Capture the cell that displays the provided text and extract its [X, Y] central coordinate. 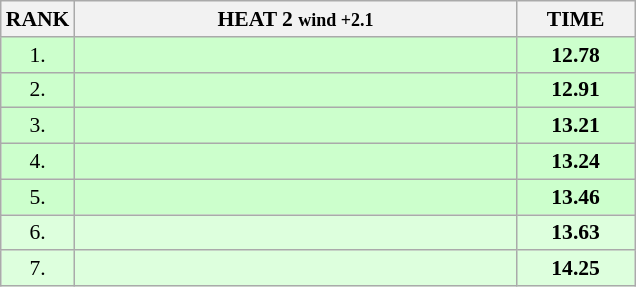
7. [38, 269]
6. [38, 233]
13.46 [576, 197]
HEAT 2 wind +2.1 [295, 19]
12.91 [576, 90]
TIME [576, 19]
5. [38, 197]
RANK [38, 19]
12.78 [576, 55]
13.63 [576, 233]
2. [38, 90]
1. [38, 55]
13.24 [576, 162]
3. [38, 126]
4. [38, 162]
14.25 [576, 269]
13.21 [576, 126]
